Determine the (X, Y) coordinate at the center of the cell enclosing the given text.  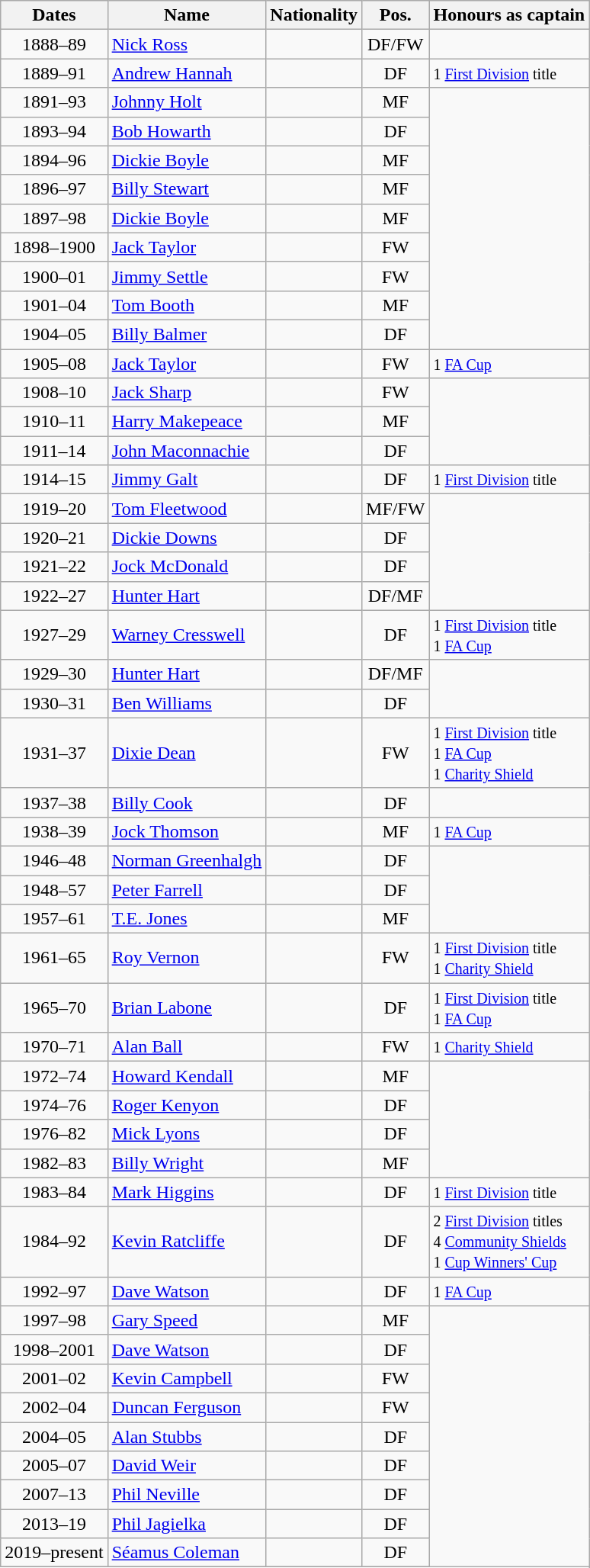
1997–98 (54, 1320)
1908–10 (54, 393)
Brian Labone (187, 1008)
T.E. Jones (187, 919)
Pos. (396, 15)
Phil Jagielka (187, 1524)
Warney Cresswell (187, 635)
1984–92 (54, 1242)
1921–22 (54, 567)
Harry Makepeace (187, 422)
1 Charity Shield (509, 1047)
1919–20 (54, 509)
MF/FW (396, 509)
Peter Farrell (187, 890)
Norman Greenhalgh (187, 860)
1972–74 (54, 1076)
1888–89 (54, 44)
Bob Howarth (187, 131)
Andrew Hannah (187, 73)
1938–39 (54, 831)
Tom Booth (187, 305)
2007–13 (54, 1495)
2019–present (54, 1553)
Howard Kendall (187, 1076)
Alan Stubbs (187, 1436)
Kevin Ratcliffe (187, 1242)
1992–97 (54, 1291)
Billy Balmer (187, 334)
Gary Speed (187, 1320)
1927–29 (54, 635)
DF/FW (396, 44)
1976–82 (54, 1134)
1896–97 (54, 189)
1948–57 (54, 890)
Honours as captain (509, 15)
Jock Thomson (187, 831)
Dickie Downs (187, 538)
Kevin Campbell (187, 1378)
1893–94 (54, 131)
Dates (54, 15)
John Maconnachie (187, 451)
Jock McDonald (187, 567)
1965–70 (54, 1008)
1894–96 (54, 160)
1930–31 (54, 703)
2013–19 (54, 1524)
Séamus Coleman (187, 1553)
1905–08 (54, 364)
1946–48 (54, 860)
1900–01 (54, 276)
Mick Lyons (187, 1134)
2 First Division titles 4 Community Shields 1 Cup Winners' Cup (509, 1242)
Nick Ross (187, 44)
1914–15 (54, 480)
Jack Sharp (187, 393)
1982–83 (54, 1163)
Billy Stewart (187, 189)
1 First Division title 1 Charity Shield (509, 958)
David Weir (187, 1466)
1904–05 (54, 334)
1998–2001 (54, 1349)
1898–1900 (54, 247)
2004–05 (54, 1436)
1931–37 (54, 753)
Dixie Dean (187, 753)
1922–27 (54, 596)
1929–30 (54, 674)
1910–11 (54, 422)
Johnny Holt (187, 102)
Billy Cook (187, 802)
Name (187, 15)
Alan Ball (187, 1047)
Roger Kenyon (187, 1105)
Jimmy Galt (187, 480)
1901–04 (54, 305)
1970–71 (54, 1047)
2001–02 (54, 1378)
1974–76 (54, 1105)
2005–07 (54, 1466)
1 First Division title 1 FA Cup 1 Charity Shield (509, 753)
Nationality (314, 15)
Duncan Ferguson (187, 1407)
Phil Neville (187, 1495)
1911–14 (54, 451)
1983–84 (54, 1192)
Jimmy Settle (187, 276)
Roy Vernon (187, 958)
1957–61 (54, 919)
2002–04 (54, 1407)
Billy Wright (187, 1163)
1937–38 (54, 802)
Ben Williams (187, 703)
1889–91 (54, 73)
1920–21 (54, 538)
1891–93 (54, 102)
Tom Fleetwood (187, 509)
1897–98 (54, 218)
Mark Higgins (187, 1192)
1961–65 (54, 958)
